Search for the cell housing the specified text and yield its (x, y) center coordinate. 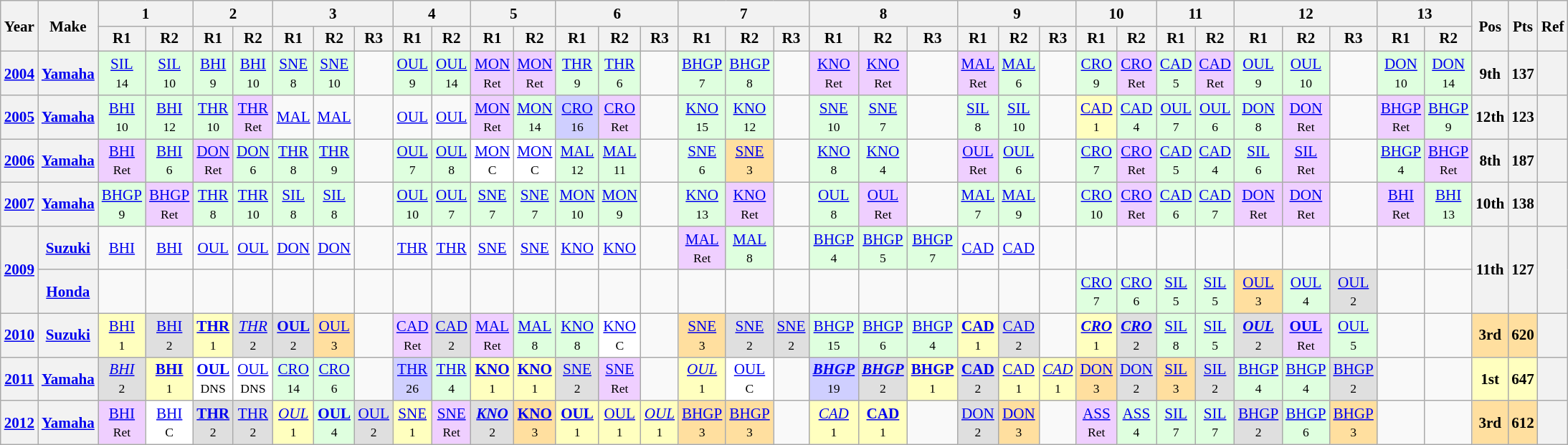
9 (1017, 13)
8th (1490, 161)
187 (1523, 161)
13 (1425, 13)
SNE6 (702, 161)
BHGP1 (933, 378)
BHI9 (213, 73)
DON8 (1258, 118)
CRO14 (294, 378)
Honda (68, 291)
9th (1490, 73)
6 (617, 13)
SIL6 (1258, 161)
2010 (19, 335)
2005 (19, 118)
BHGP5 (883, 248)
BHIC (169, 423)
KNO15 (702, 118)
CRO9 (1096, 73)
1st (1490, 378)
1 (146, 13)
THR1 (213, 335)
BHGP15 (833, 335)
CRO1 (1096, 335)
MON10 (576, 205)
10th (1490, 205)
MON14 (535, 118)
138 (1523, 205)
SIL3 (1176, 378)
SNE8 (294, 73)
KNO2 (492, 423)
137 (1523, 73)
ASS4 (1136, 423)
SILRet (1306, 161)
CAD7 (1215, 205)
BHGP8 (749, 73)
SIL2 (1215, 378)
11 (1196, 13)
11th (1490, 269)
KNOC (619, 335)
4 (432, 13)
2009 (19, 269)
8 (883, 13)
MAL12 (576, 161)
7 (743, 13)
MAL9 (1018, 205)
MON9 (619, 205)
Year (19, 26)
647 (1523, 378)
CRO16 (576, 118)
THR4 (452, 378)
612 (1523, 423)
KNO4 (883, 161)
CRO10 (1096, 205)
SIL14 (122, 73)
ASSRet (1096, 423)
KNO13 (702, 205)
OUL5 (1353, 335)
12th (1490, 118)
MAL11 (619, 161)
BHI12 (169, 118)
620 (1523, 335)
12 (1306, 13)
Ref (1553, 26)
2007 (19, 205)
2012 (19, 423)
MAL7 (978, 205)
THR6 (619, 73)
THRRet (253, 118)
OUL14 (452, 73)
3 (333, 13)
2006 (19, 161)
Pos (1490, 26)
BHGP19 (833, 378)
2004 (19, 73)
MAL6 (1018, 73)
123 (1523, 118)
Pts (1523, 26)
DON10 (1401, 73)
BHI6 (169, 161)
DON6 (253, 161)
2011 (19, 378)
OULC (749, 378)
10 (1116, 13)
KNO12 (749, 118)
KNO3 (535, 423)
2 (232, 13)
5 (513, 13)
CRO2 (1136, 335)
BHI13 (1448, 205)
THR26 (413, 378)
DON14 (1448, 73)
SNE1 (413, 423)
Make (68, 26)
127 (1523, 269)
CAD6 (1176, 205)
